Extract the (X, Y) coordinate from the center of the cell holding the provided text.  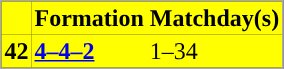
4–4–2 (90, 50)
42 (17, 50)
Formation (90, 18)
Matchday(s) (214, 18)
1–34 (214, 50)
